Find where the given text appears and provide that cell's center as (x, y) coordinate. 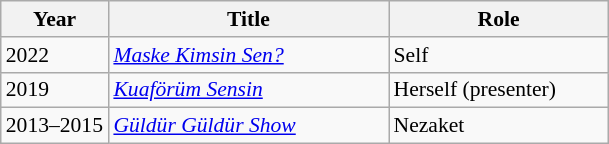
2013–2015 (55, 126)
Güldür Güldür Show (248, 126)
2022 (55, 55)
2019 (55, 90)
Self (498, 55)
Herself (presenter) (498, 90)
Kuaförüm Sensin (248, 90)
Title (248, 19)
Maske Kimsin Sen? (248, 55)
Year (55, 19)
Role (498, 19)
Nezaket (498, 126)
